From the cell containing the given text, extract its center point as [x, y] coordinate. 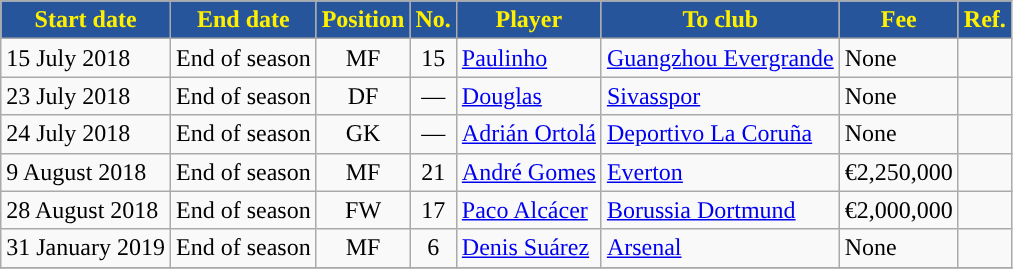
Ref. [984, 20]
DF [363, 96]
15 [433, 58]
€2,000,000 [898, 210]
Start date [86, 20]
Paco Alcácer [528, 210]
Douglas [528, 96]
FW [363, 210]
31 January 2019 [86, 248]
9 August 2018 [86, 172]
28 August 2018 [86, 210]
6 [433, 248]
15 July 2018 [86, 58]
André Gomes [528, 172]
23 July 2018 [86, 96]
Position [363, 20]
Arsenal [720, 248]
End date [243, 20]
€2,250,000 [898, 172]
Denis Suárez [528, 248]
Player [528, 20]
24 July 2018 [86, 134]
Paulinho [528, 58]
Borussia Dortmund [720, 210]
21 [433, 172]
To club [720, 20]
Deportivo La Coruña [720, 134]
Sivasspor [720, 96]
No. [433, 20]
Fee [898, 20]
Guangzhou Evergrande [720, 58]
17 [433, 210]
Everton [720, 172]
Adrián Ortolá [528, 134]
GK [363, 134]
